Return the (x, y) coordinate for the center point of the cell that contains the specified text.  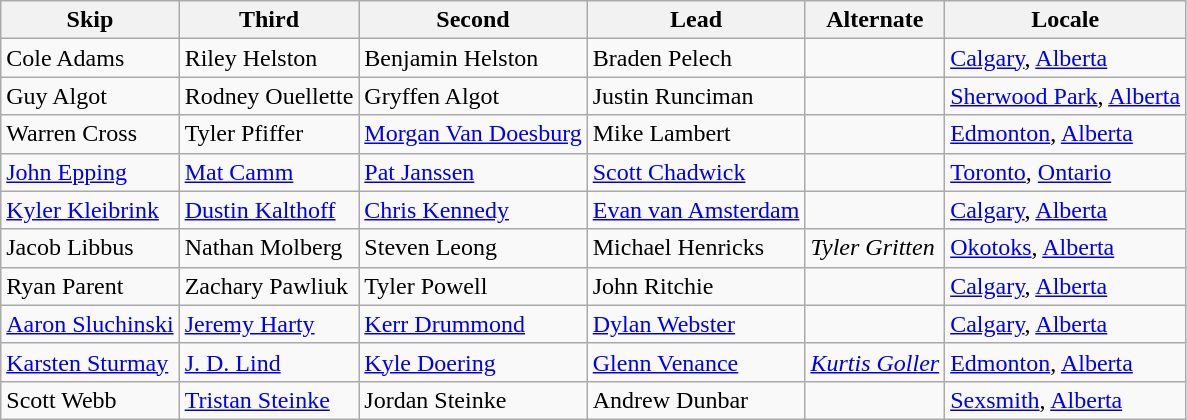
Nathan Molberg (269, 248)
Karsten Sturmay (90, 362)
Kyle Doering (473, 362)
Kyler Kleibrink (90, 210)
Scott Chadwick (696, 172)
Chris Kennedy (473, 210)
Jordan Steinke (473, 400)
Gryffen Algot (473, 96)
Mat Camm (269, 172)
Benjamin Helston (473, 58)
Steven Leong (473, 248)
Dustin Kalthoff (269, 210)
Mike Lambert (696, 134)
Toronto, Ontario (1066, 172)
Aaron Sluchinski (90, 324)
Tyler Pfiffer (269, 134)
Guy Algot (90, 96)
John Epping (90, 172)
Locale (1066, 20)
Skip (90, 20)
Second (473, 20)
J. D. Lind (269, 362)
Alternate (875, 20)
Rodney Ouellette (269, 96)
Kurtis Goller (875, 362)
Dylan Webster (696, 324)
Lead (696, 20)
Evan van Amsterdam (696, 210)
Warren Cross (90, 134)
Cole Adams (90, 58)
Zachary Pawliuk (269, 286)
Kerr Drummond (473, 324)
Jeremy Harty (269, 324)
Sexsmith, Alberta (1066, 400)
Sherwood Park, Alberta (1066, 96)
Pat Janssen (473, 172)
Morgan Van Doesburg (473, 134)
Scott Webb (90, 400)
Glenn Venance (696, 362)
Justin Runciman (696, 96)
Michael Henricks (696, 248)
Andrew Dunbar (696, 400)
John Ritchie (696, 286)
Third (269, 20)
Tyler Gritten (875, 248)
Tyler Powell (473, 286)
Jacob Libbus (90, 248)
Tristan Steinke (269, 400)
Braden Pelech (696, 58)
Ryan Parent (90, 286)
Riley Helston (269, 58)
Okotoks, Alberta (1066, 248)
